Return [X, Y] of the center of cell containing provided text 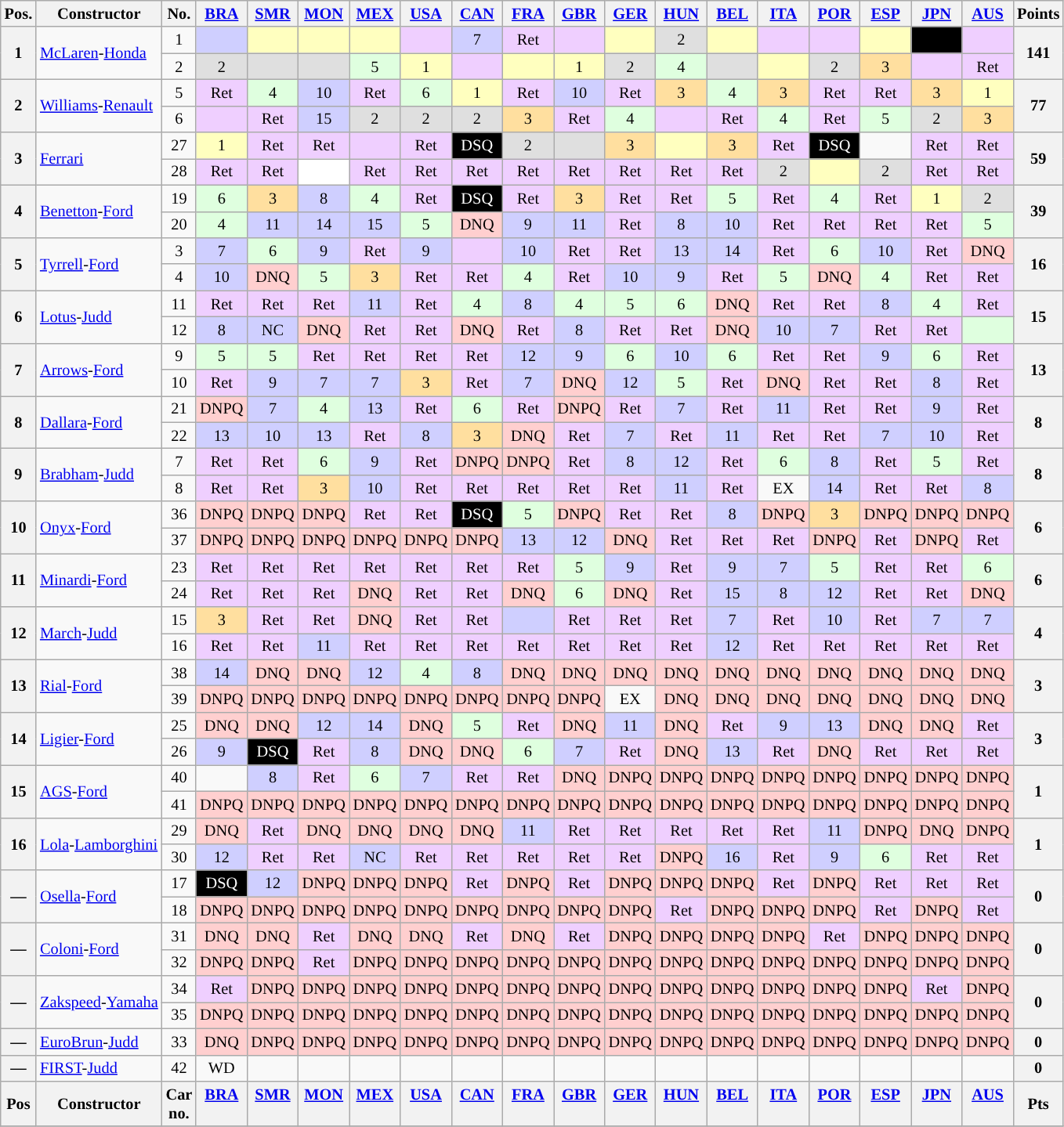
Pos. [19, 13]
Lola-Lamborghini [99, 844]
77 [1038, 105]
Benetton-Ford [99, 211]
37 [179, 540]
Rial-Ford [99, 686]
30 [179, 857]
Ferrari [99, 158]
Williams-Renault [99, 105]
41 [179, 804]
McLaren-Honda [99, 53]
EuroBrun-Judd [99, 1042]
Dallara-Ford [99, 421]
27 [179, 146]
FIRST-Judd [99, 1068]
WD [221, 1068]
25 [179, 725]
Zakspeed-Yamaha [99, 1002]
36 [179, 515]
Ligier-Ford [99, 738]
35 [179, 1015]
Pos [19, 1104]
Lotus-Judd [99, 316]
21 [179, 409]
18 [179, 910]
28 [179, 172]
Onyx-Ford [99, 528]
Arrows-Ford [99, 370]
42 [179, 1068]
59 [1038, 158]
Pts [1038, 1104]
AGS-Ford [99, 791]
26 [179, 752]
32 [179, 963]
Carno. [179, 1104]
17 [179, 883]
22 [179, 435]
40 [179, 778]
33 [179, 1042]
23 [179, 567]
Points [1038, 13]
Osella-Ford [99, 896]
Coloni-Ford [99, 949]
Brabham-Judd [99, 475]
34 [179, 989]
Minardi-Ford [99, 580]
31 [179, 936]
Tyrrell-Ford [99, 263]
March-Judd [99, 633]
No. [179, 13]
38 [179, 673]
24 [179, 594]
29 [179, 831]
20 [179, 225]
141 [1038, 53]
19 [179, 198]
